Detect which cell encompasses the target text, then output its [X, Y] center coordinate. 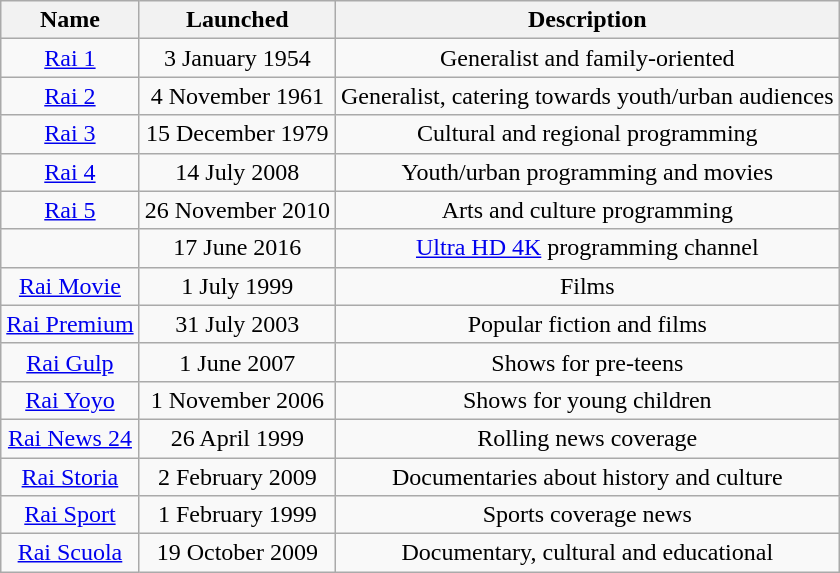
Films [588, 286]
Rai 4 [70, 172]
Rai Yoyo [70, 400]
Youth/urban programming and movies [588, 172]
Shows for young children [588, 400]
Documentary, cultural and educational [588, 553]
Rai Gulp [70, 362]
Shows for pre-teens [588, 362]
Rai 2 [70, 96]
Ultra HD 4K programming channel [588, 248]
Arts and culture programming [588, 210]
Generalist, catering towards youth/urban audiences [588, 96]
2 February 2009 [237, 477]
31 July 2003 [237, 324]
Rai 5 [70, 210]
26 November 2010 [237, 210]
Rai 1 [70, 58]
Popular fiction and films [588, 324]
Rai Storia [70, 477]
Rai Premium [70, 324]
1 November 2006 [237, 400]
Description [588, 20]
15 December 1979 [237, 134]
14 July 2008 [237, 172]
Cultural and regional programming [588, 134]
1 February 1999 [237, 515]
Launched [237, 20]
Rai 3 [70, 134]
1 June 2007 [237, 362]
Rai Movie [70, 286]
Generalist and family-oriented [588, 58]
17 June 2016 [237, 248]
Rolling news coverage [588, 438]
3 January 1954 [237, 58]
Name [70, 20]
Documentaries about history and culture [588, 477]
Rai News 24 [70, 438]
19 October 2009 [237, 553]
Rai Scuola [70, 553]
26 April 1999 [237, 438]
1 July 1999 [237, 286]
Rai Sport [70, 515]
Sports coverage news [588, 515]
4 November 1961 [237, 96]
